Return the (X, Y) coordinate for the center point of the cell that contains the specified text.  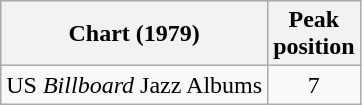
Chart (1979) (134, 34)
Peakposition (314, 34)
7 (314, 85)
US Billboard Jazz Albums (134, 85)
